Output the (x, y) coordinate of the center of the cell containing the given text.  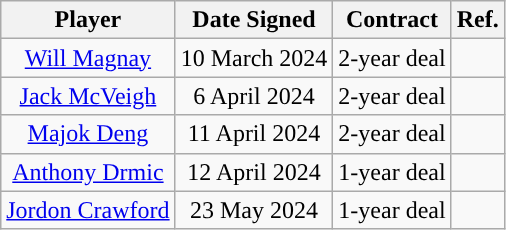
10 March 2024 (254, 58)
12 April 2024 (254, 172)
Jack McVeigh (88, 96)
Date Signed (254, 20)
Jordon Crawford (88, 210)
Majok Deng (88, 134)
Ref. (478, 20)
23 May 2024 (254, 210)
11 April 2024 (254, 134)
Contract (392, 20)
Player (88, 20)
6 April 2024 (254, 96)
Will Magnay (88, 58)
Anthony Drmic (88, 172)
